Determine the (x, y) coordinate at the center of the cell enclosing the given text.  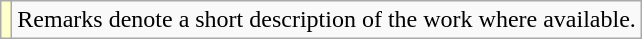
Remarks denote a short description of the work where available. (327, 20)
